Search for the cell housing the specified text and yield its (x, y) center coordinate. 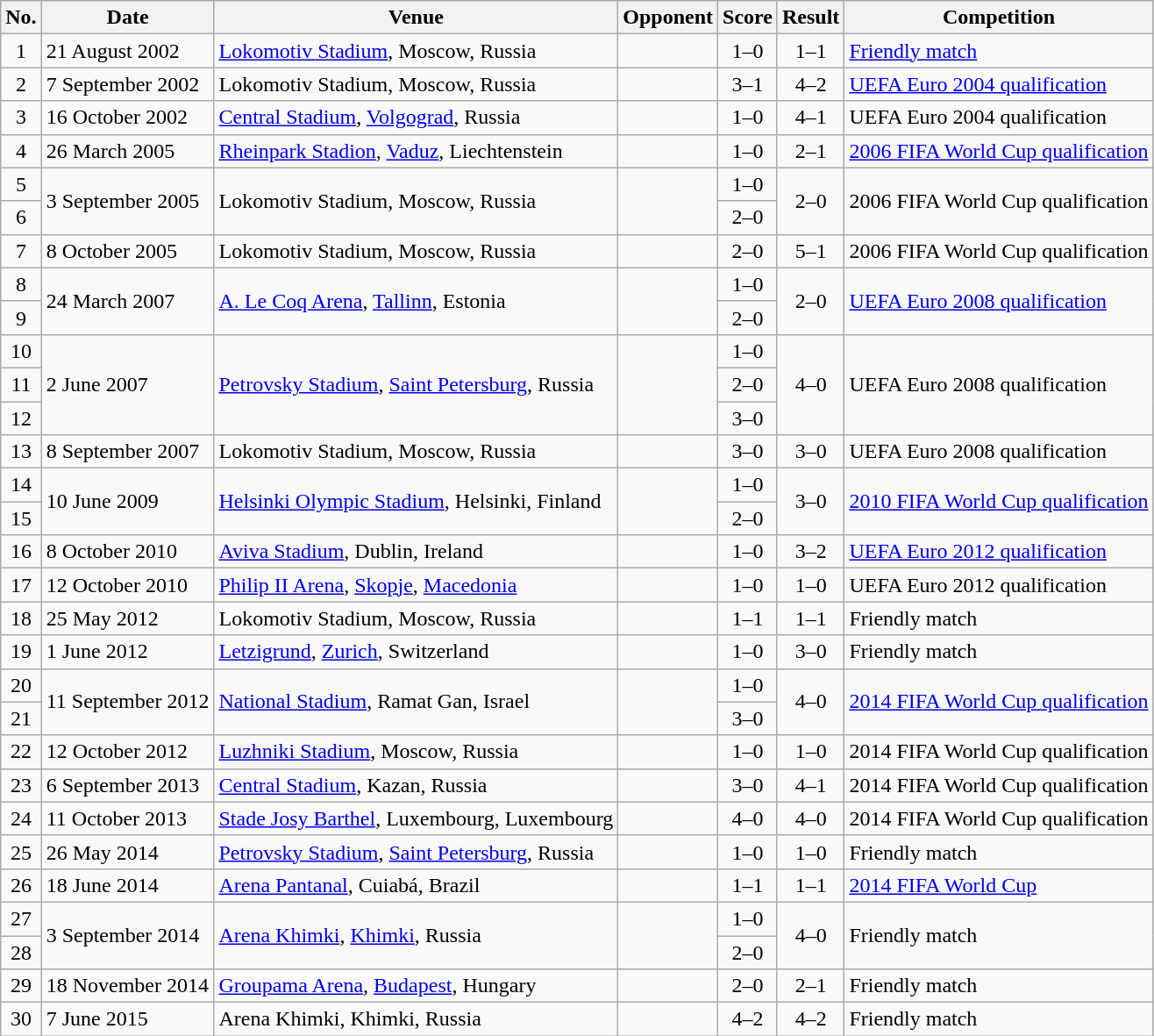
3 (21, 118)
21 (21, 718)
8 October 2005 (128, 251)
11 September 2012 (128, 702)
Central Stadium, Volgograd, Russia (416, 118)
16 October 2002 (128, 118)
Date (128, 18)
1 (21, 51)
Result (810, 18)
25 May 2012 (128, 618)
Central Stadium, Kazan, Russia (416, 785)
18 June 2014 (128, 885)
A. Le Coq Arena, Tallinn, Estonia (416, 301)
26 May 2014 (128, 852)
16 (21, 552)
4 (21, 151)
2010 FIFA World Cup qualification (999, 502)
18 November 2014 (128, 986)
Competition (999, 18)
2 (21, 84)
Luzhniki Stadium, Moscow, Russia (416, 752)
Philip II Arena, Skopje, Macedonia (416, 585)
5–1 (810, 251)
10 June 2009 (128, 502)
12 October 2012 (128, 752)
3 September 2014 (128, 935)
Arena Pantanal, Cuiabá, Brazil (416, 885)
Rheinpark Stadion, Vaduz, Liechtenstein (416, 151)
2 June 2007 (128, 384)
7 (21, 251)
28 (21, 952)
24 March 2007 (128, 301)
25 (21, 852)
29 (21, 986)
8 September 2007 (128, 452)
11 (21, 384)
8 October 2010 (128, 552)
17 (21, 585)
Opponent (668, 18)
26 (21, 885)
Letzigrund, Zurich, Switzerland (416, 652)
10 (21, 351)
27 (21, 918)
15 (21, 518)
18 (21, 618)
Stade Josy Barthel, Luxembourg, Luxembourg (416, 818)
20 (21, 685)
13 (21, 452)
22 (21, 752)
12 (21, 418)
No. (21, 18)
14 (21, 485)
11 October 2013 (128, 818)
8 (21, 284)
Aviva Stadium, Dublin, Ireland (416, 552)
9 (21, 318)
National Stadium, Ramat Gan, Israel (416, 702)
7 September 2002 (128, 84)
5 (21, 184)
2014 FIFA World Cup (999, 885)
6 September 2013 (128, 785)
7 June 2015 (128, 1019)
Helsinki Olympic Stadium, Helsinki, Finland (416, 502)
1 June 2012 (128, 652)
6 (21, 218)
24 (21, 818)
21 August 2002 (128, 51)
Score (748, 18)
Groupama Arena, Budapest, Hungary (416, 986)
26 March 2005 (128, 151)
23 (21, 785)
12 October 2010 (128, 585)
3–1 (748, 84)
Venue (416, 18)
30 (21, 1019)
3 September 2005 (128, 201)
3–2 (810, 552)
19 (21, 652)
